Detect which cell encompasses the target text, then output its [X, Y] center coordinate. 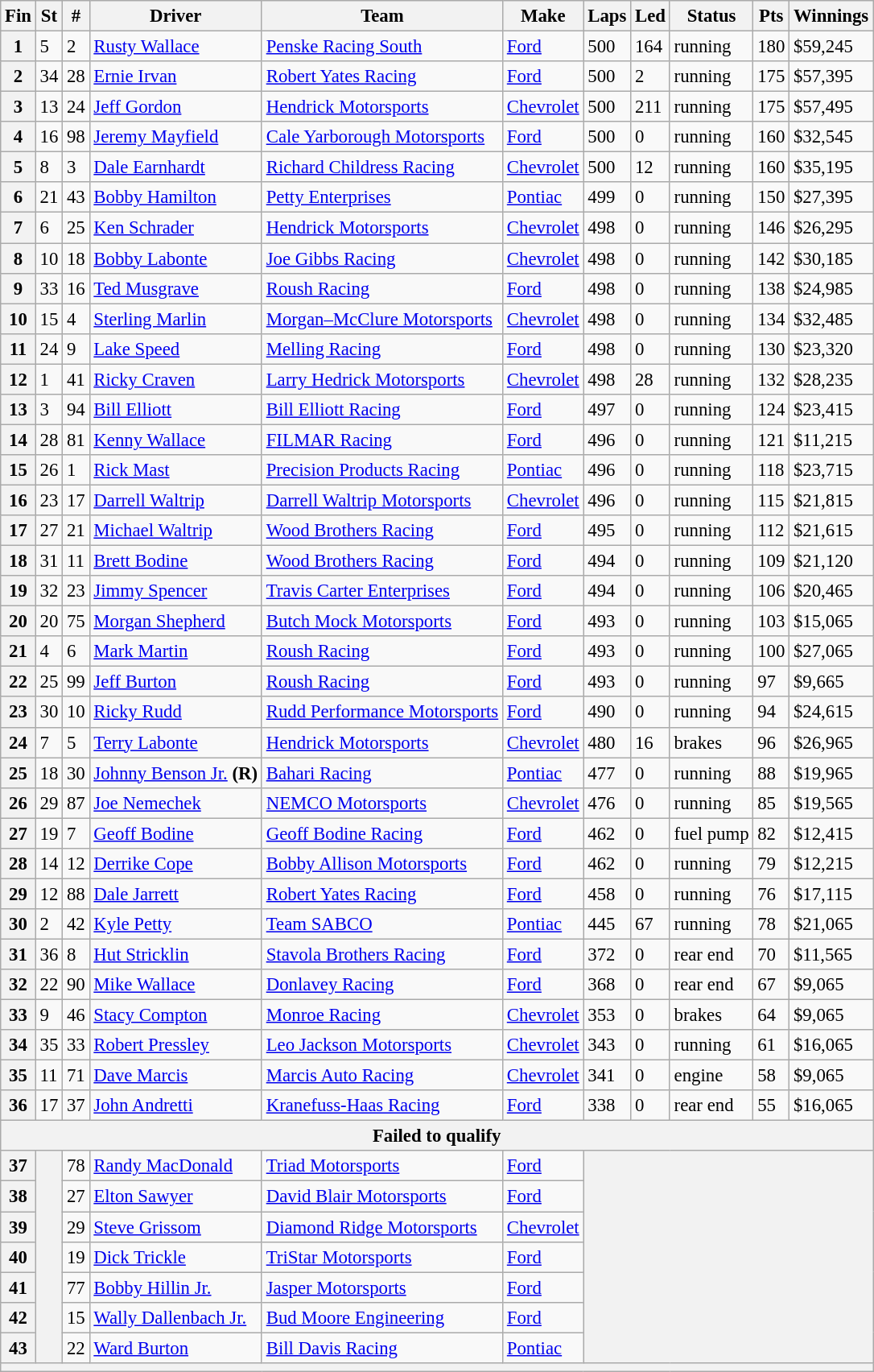
Triad Motorsports [381, 1167]
$26,965 [831, 742]
fuel pump [711, 833]
$12,415 [831, 833]
$9,665 [831, 682]
Pts [771, 16]
Dale Jarrett [175, 894]
112 [771, 531]
Jeremy Mayfield [175, 137]
Ted Musgrave [175, 288]
76 [771, 894]
Cale Yarborough Motorsports [381, 137]
$11,565 [831, 954]
Monroe Racing [381, 1015]
98 [76, 137]
Make [543, 16]
Johnny Benson Jr. (R) [175, 773]
Sterling Marlin [175, 319]
Driver [175, 16]
211 [650, 107]
Dick Trickle [175, 1257]
490 [607, 713]
46 [76, 1015]
$57,495 [831, 107]
338 [607, 1105]
77 [76, 1287]
Ernie Irvan [175, 76]
Larry Hedrick Motorsports [381, 379]
$21,615 [831, 531]
Donlavey Racing [381, 985]
Robert Pressley [175, 1045]
$19,965 [831, 773]
Mike Wallace [175, 985]
Jeff Gordon [175, 107]
Team [381, 16]
$12,215 [831, 864]
40 [19, 1257]
Jasper Motorsports [381, 1287]
Kenny Wallace [175, 440]
109 [771, 561]
Melling Racing [381, 349]
Winnings [831, 16]
Penske Racing South [381, 47]
58 [771, 1076]
Status [711, 16]
Elton Sawyer [175, 1196]
$32,545 [831, 137]
61 [771, 1045]
Rudd Performance Motorsports [381, 713]
$27,065 [831, 651]
115 [771, 500]
476 [607, 803]
FILMAR Racing [381, 440]
71 [76, 1076]
150 [771, 197]
TriStar Motorsports [381, 1257]
$24,615 [831, 713]
John Andretti [175, 1105]
Joe Gibbs Racing [381, 258]
Petty Enterprises [381, 197]
445 [607, 924]
103 [771, 622]
Bobby Allison Motorsports [381, 864]
Randy MacDonald [175, 1167]
Diamond Ridge Motorsports [381, 1227]
100 [771, 651]
55 [771, 1105]
Bobby Labonte [175, 258]
Leo Jackson Motorsports [381, 1045]
Ricky Rudd [175, 713]
Jimmy Spencer [175, 591]
495 [607, 531]
118 [771, 470]
Bill Davis Racing [381, 1348]
Morgan Shepherd [175, 622]
Stacy Compton [175, 1015]
David Blair Motorsports [381, 1196]
Mark Martin [175, 651]
$17,115 [831, 894]
Lake Speed [175, 349]
Morgan–McClure Motorsports [381, 319]
Kyle Petty [175, 924]
$32,485 [831, 319]
146 [771, 228]
Terry Labonte [175, 742]
Team SABCO [381, 924]
372 [607, 954]
$23,320 [831, 349]
Butch Mock Motorsports [381, 622]
75 [76, 622]
Laps [607, 16]
Joe Nemechek [175, 803]
Geoff Bodine Racing [381, 833]
Michael Waltrip [175, 531]
96 [771, 742]
$24,985 [831, 288]
Bud Moore Engineering [381, 1317]
St [48, 16]
Darrell Waltrip [175, 500]
$30,185 [831, 258]
$27,395 [831, 197]
Fin [19, 16]
97 [771, 682]
$21,815 [831, 500]
$59,245 [831, 47]
87 [76, 803]
106 [771, 591]
Ward Burton [175, 1348]
Bill Elliott Racing [381, 410]
180 [771, 47]
Bahari Racing [381, 773]
Jeff Burton [175, 682]
70 [771, 954]
Travis Carter Enterprises [381, 591]
$35,195 [831, 167]
Kranefuss-Haas Racing [381, 1105]
353 [607, 1015]
Stavola Brothers Racing [381, 954]
121 [771, 440]
Richard Childress Racing [381, 167]
79 [771, 864]
$21,120 [831, 561]
99 [76, 682]
480 [607, 742]
Hut Stricklin [175, 954]
Ricky Craven [175, 379]
38 [19, 1196]
132 [771, 379]
$11,215 [831, 440]
$23,415 [831, 410]
$21,065 [831, 924]
Dave Marcis [175, 1076]
$28,235 [831, 379]
Rusty Wallace [175, 47]
Geoff Bodine [175, 833]
64 [771, 1015]
Wally Dallenbach Jr. [175, 1317]
Rick Mast [175, 470]
Derrike Cope [175, 864]
Brett Bodine [175, 561]
368 [607, 985]
NEMCO Motorsports [381, 803]
$15,065 [831, 622]
124 [771, 410]
90 [76, 985]
39 [19, 1227]
Steve Grissom [175, 1227]
Bill Elliott [175, 410]
164 [650, 47]
343 [607, 1045]
Precision Products Racing [381, 470]
85 [771, 803]
Bobby Hillin Jr. [175, 1287]
Failed to qualify [437, 1136]
$20,465 [831, 591]
142 [771, 258]
477 [607, 773]
130 [771, 349]
499 [607, 197]
Darrell Waltrip Motorsports [381, 500]
497 [607, 410]
$19,565 [831, 803]
458 [607, 894]
$57,395 [831, 76]
Bobby Hamilton [175, 197]
$26,295 [831, 228]
82 [771, 833]
Ken Schrader [175, 228]
Marcis Auto Racing [381, 1076]
Led [650, 16]
# [76, 16]
engine [711, 1076]
134 [771, 319]
Dale Earnhardt [175, 167]
81 [76, 440]
$23,715 [831, 470]
138 [771, 288]
341 [607, 1076]
